Search for the cell housing the specified text and yield its (X, Y) center coordinate. 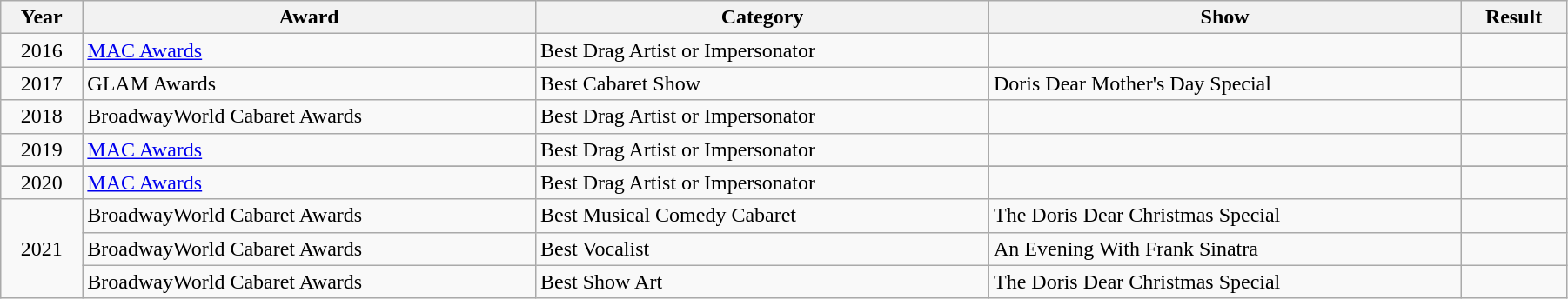
2020 (42, 183)
Best Musical Comedy Cabaret (762, 216)
Year (42, 17)
Best Show Art (762, 282)
GLAM Awards (310, 83)
2017 (42, 83)
Category (762, 17)
2016 (42, 50)
An Evening With Frank Sinatra (1225, 249)
2018 (42, 116)
Award (310, 17)
Best Vocalist (762, 249)
Doris Dear Mother's Day Special (1225, 83)
Best Cabaret Show (762, 83)
2019 (42, 149)
Show (1225, 17)
2021 (42, 249)
Result (1514, 17)
